Return [x, y] of the center of cell containing provided text 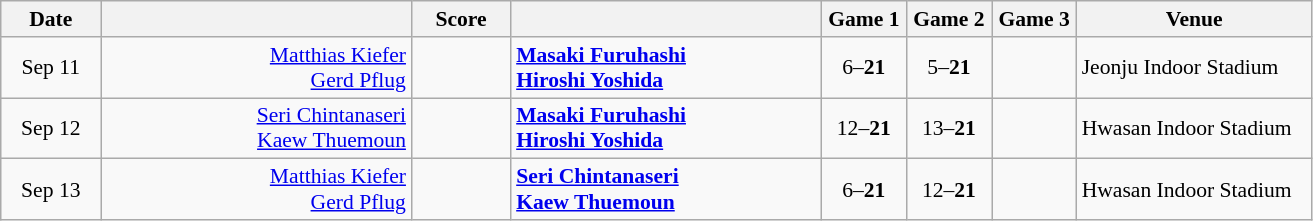
Venue [1194, 19]
13–21 [948, 128]
Game 2 [948, 19]
Sep 12 [51, 128]
Game 1 [864, 19]
Sep 13 [51, 190]
5–21 [948, 68]
Jeonju Indoor Stadium [1194, 68]
Score [461, 19]
Game 3 [1034, 19]
Sep 11 [51, 68]
Date [51, 19]
